Pinpoint the cell where the given text exists, returning its [X, Y] midpoint coordinate. 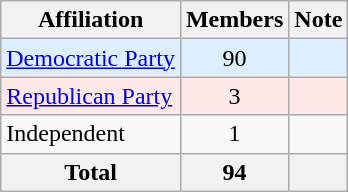
Note [318, 20]
Affiliation [91, 20]
90 [234, 58]
Republican Party [91, 96]
Independent [91, 134]
3 [234, 96]
Members [234, 20]
94 [234, 172]
1 [234, 134]
Democratic Party [91, 58]
Total [91, 172]
